Return [x, y] of the center of cell containing provided text 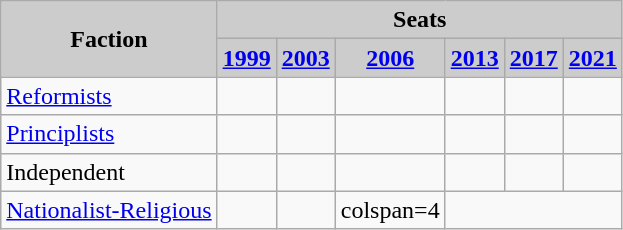
Reformists [109, 96]
2006 [390, 58]
colspan=4 [390, 210]
Independent [109, 172]
Faction [109, 39]
Seats [420, 20]
2013 [474, 58]
Nationalist-Religious [109, 210]
1999 [246, 58]
2021 [592, 58]
2017 [534, 58]
2003 [306, 58]
Principlists [109, 134]
